Locate the cell with the specified text and output its (X, Y) center coordinate. 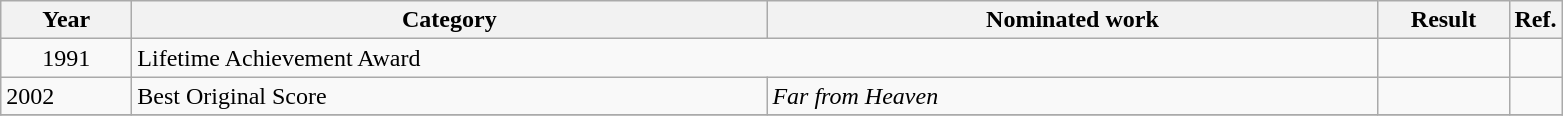
Lifetime Achievement Award (755, 58)
Ref. (1536, 20)
Category (450, 20)
2002 (66, 96)
Result (1444, 20)
Far from Heaven (1072, 96)
Year (66, 20)
1991 (66, 58)
Nominated work (1072, 20)
Best Original Score (450, 96)
